Locate the cell with the specified text and output its [x, y] center coordinate. 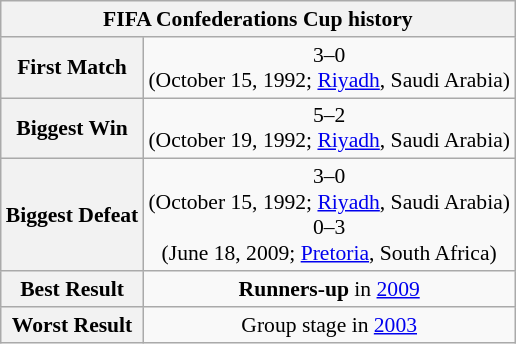
Group stage in 2003 [329, 325]
3–0 (October 15, 1992; Riyadh, Saudi Arabia) 0–3 (June 18, 2009; Pretoria, South Africa) [329, 215]
Biggest Win [72, 128]
3–0 (October 15, 1992; Riyadh, Saudi Arabia) [329, 68]
5–2 (October 19, 1992; Riyadh, Saudi Arabia) [329, 128]
Runners-up in 2009 [329, 289]
Biggest Defeat [72, 215]
Worst Result [72, 325]
Best Result [72, 289]
FIFA Confederations Cup history [258, 19]
First Match [72, 68]
